Return (x, y) of the center of cell containing provided text 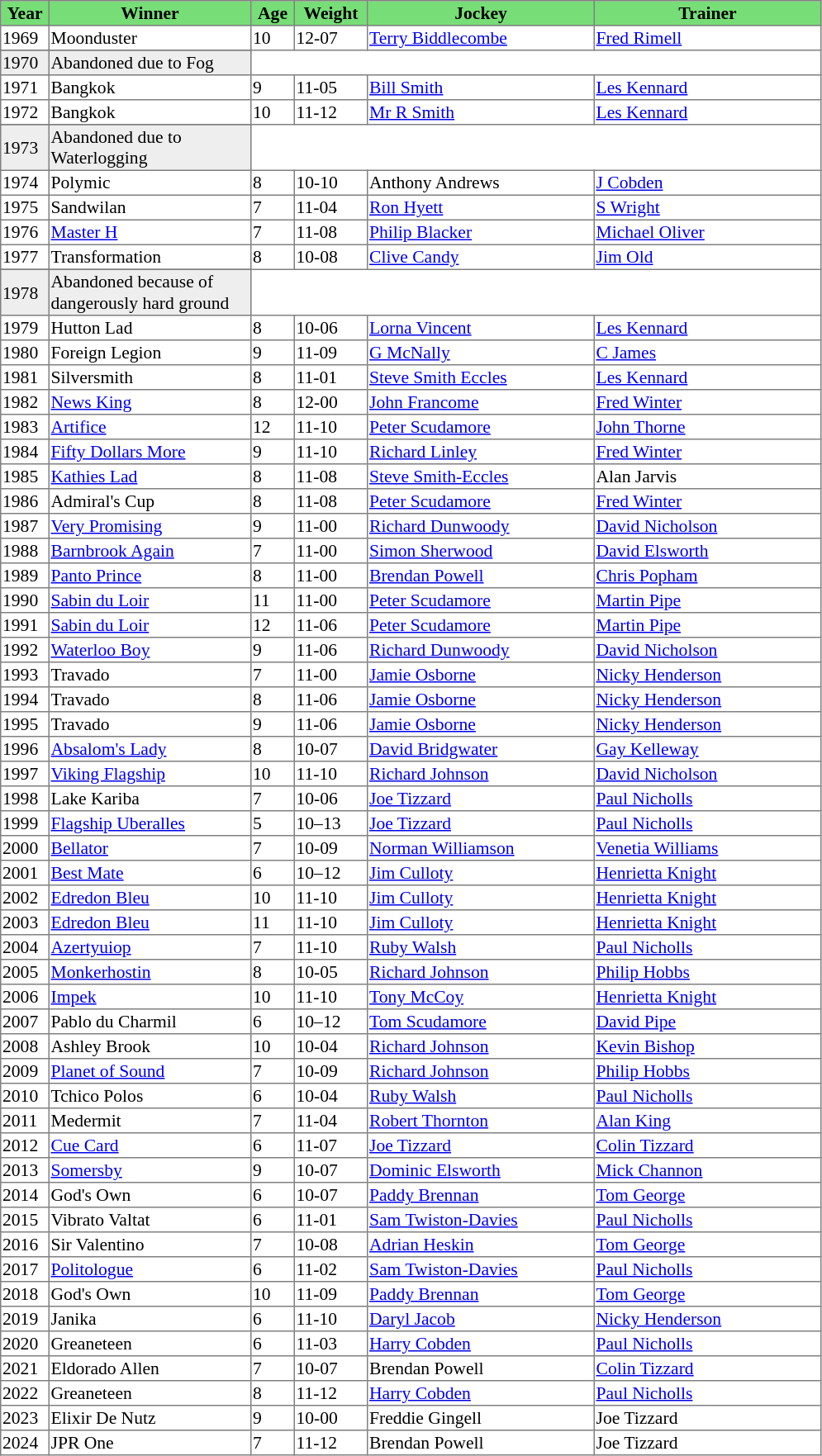
1998 (25, 799)
1983 (25, 427)
2017 (25, 1269)
David Bridgwater (481, 749)
1995 (25, 724)
Year (25, 13)
Simon Sherwood (481, 551)
1989 (25, 576)
Absalom's Lady (150, 749)
Master H (150, 232)
1976 (25, 232)
Foreign Legion (150, 353)
Lake Kariba (150, 799)
1969 (25, 38)
2014 (25, 1195)
1970 (25, 63)
Freddie Gingell (481, 1418)
10-00 (330, 1418)
2007 (25, 1022)
1997 (25, 774)
John Thorne (707, 427)
Lorna Vincent (481, 328)
Winner (150, 13)
S Wright (707, 207)
Sandwilan (150, 207)
Steve Smith Eccles (481, 377)
2024 (25, 1443)
2000 (25, 848)
1999 (25, 823)
1988 (25, 551)
2004 (25, 947)
1987 (25, 526)
1974 (25, 183)
Daryl Jacob (481, 1319)
1982 (25, 402)
2015 (25, 1220)
Philip Blacker (481, 232)
Medermit (150, 1121)
Ron Hyett (481, 207)
1992 (25, 650)
Jim Old (707, 257)
Bellator (150, 848)
Admiral's Cup (150, 501)
2013 (25, 1170)
2021 (25, 1368)
J Cobden (707, 183)
1973 (25, 148)
Bill Smith (481, 88)
Elixir De Nutz (150, 1418)
Richard Linley (481, 452)
2001 (25, 873)
Tom Scudamore (481, 1022)
11-07 (330, 1145)
11-02 (330, 1269)
Tchico Polos (150, 1096)
Best Mate (150, 873)
1971 (25, 88)
1985 (25, 477)
1994 (25, 700)
Cue Card (150, 1145)
Monkerhostin (150, 972)
Impek (150, 997)
Kevin Bishop (707, 1046)
2019 (25, 1319)
Mick Channon (707, 1170)
10–13 (330, 823)
Kathies Lad (150, 477)
Very Promising (150, 526)
Tony McCoy (481, 997)
2008 (25, 1046)
Clive Candy (481, 257)
2006 (25, 997)
Pablo du Charmil (150, 1022)
1981 (25, 377)
Chris Popham (707, 576)
1980 (25, 353)
Venetia Williams (707, 848)
Hutton Lad (150, 328)
2020 (25, 1344)
Terry Biddlecombe (481, 38)
Alan Jarvis (707, 477)
Fred Rimell (707, 38)
Dominic Elsworth (481, 1170)
Gay Kelleway (707, 749)
1977 (25, 257)
Janika (150, 1319)
Barnbrook Again (150, 551)
Politologue (150, 1269)
Abandoned because of dangerously hard ground (150, 292)
1975 (25, 207)
Ashley Brook (150, 1046)
Mr R Smith (481, 112)
1978 (25, 292)
10-10 (330, 183)
Polymic (150, 183)
Moonduster (150, 38)
5 (273, 823)
2012 (25, 1145)
2005 (25, 972)
Artifice (150, 427)
2011 (25, 1121)
Weight (330, 13)
Michael Oliver (707, 232)
John Francome (481, 402)
Jockey (481, 13)
Sir Valentino (150, 1245)
Vibrato Valtat (150, 1220)
Panto Prince (150, 576)
2009 (25, 1071)
2023 (25, 1418)
Norman Williamson (481, 848)
11-05 (330, 88)
Waterloo Boy (150, 650)
David Elsworth (707, 551)
Fifty Dollars More (150, 452)
2003 (25, 922)
1991 (25, 625)
Abandoned due to Waterlogging (150, 148)
Robert Thornton (481, 1121)
Trainer (707, 13)
JPR One (150, 1443)
2002 (25, 898)
Alan King (707, 1121)
1993 (25, 675)
Abandoned due to Fog (150, 63)
C James (707, 353)
1984 (25, 452)
2018 (25, 1294)
Flagship Uberalles (150, 823)
2010 (25, 1096)
12-07 (330, 38)
1972 (25, 112)
Silversmith (150, 377)
Viking Flagship (150, 774)
Transformation (150, 257)
Planet of Sound (150, 1071)
David Pipe (707, 1022)
1979 (25, 328)
Adrian Heskin (481, 1245)
2016 (25, 1245)
1986 (25, 501)
Age (273, 13)
Anthony Andrews (481, 183)
1990 (25, 600)
12-00 (330, 402)
2022 (25, 1393)
Eldorado Allen (150, 1368)
Steve Smith-Eccles (481, 477)
G McNally (481, 353)
News King (150, 402)
11-03 (330, 1344)
Azertyuiop (150, 947)
1996 (25, 749)
10-05 (330, 972)
Somersby (150, 1170)
